Scan for the cell matching the given text and deliver its [X, Y] coordinate at center. 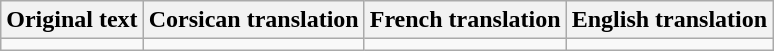
Original text [72, 20]
French translation [465, 20]
Corsican translation [254, 20]
English translation [669, 20]
